Extract the (X, Y) coordinate from the center of the cell holding the provided text.  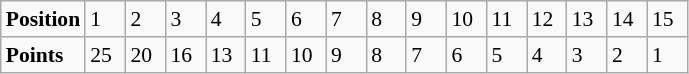
20 (145, 55)
15 (667, 19)
16 (185, 55)
Position (43, 19)
14 (627, 19)
Points (43, 55)
25 (105, 55)
12 (547, 19)
